From the cell containing the given text, extract its center point as [X, Y] coordinate. 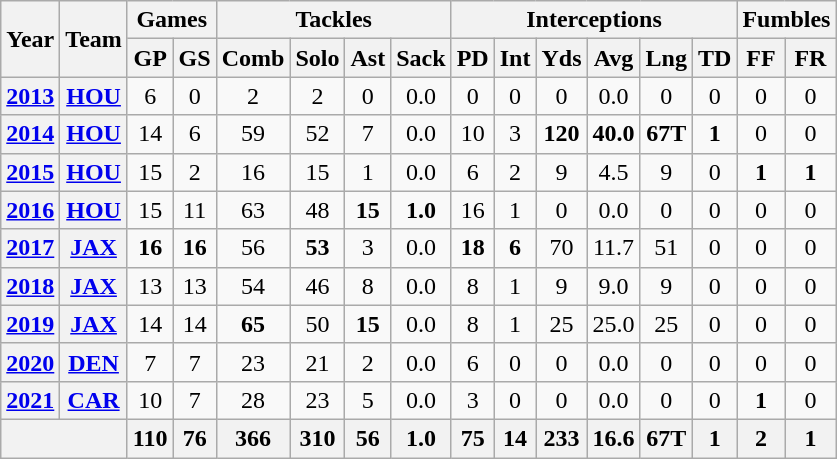
FF [761, 58]
233 [562, 438]
2020 [30, 362]
59 [253, 134]
11.7 [614, 248]
18 [472, 248]
25.0 [614, 324]
FR [810, 58]
366 [253, 438]
2013 [30, 96]
51 [666, 248]
65 [253, 324]
2016 [30, 210]
Team [94, 39]
54 [253, 286]
4.5 [614, 172]
63 [253, 210]
2019 [30, 324]
Year [30, 39]
2018 [30, 286]
Games [172, 20]
TD [715, 58]
46 [318, 286]
21 [318, 362]
2014 [30, 134]
120 [562, 134]
75 [472, 438]
Avg [614, 58]
70 [562, 248]
16.6 [614, 438]
76 [194, 438]
2017 [30, 248]
310 [318, 438]
CAR [94, 400]
GS [194, 58]
Tackles [334, 20]
Sack [421, 58]
11 [194, 210]
Yds [562, 58]
GP [150, 58]
9.0 [614, 286]
Comb [253, 58]
53 [318, 248]
Interceptions [594, 20]
PD [472, 58]
Fumbles [786, 20]
110 [150, 438]
5 [368, 400]
48 [318, 210]
Solo [318, 58]
40.0 [614, 134]
52 [318, 134]
50 [318, 324]
Int [515, 58]
Lng [666, 58]
28 [253, 400]
Ast [368, 58]
2021 [30, 400]
DEN [94, 362]
2015 [30, 172]
